Return [x, y] of the center of cell containing provided text 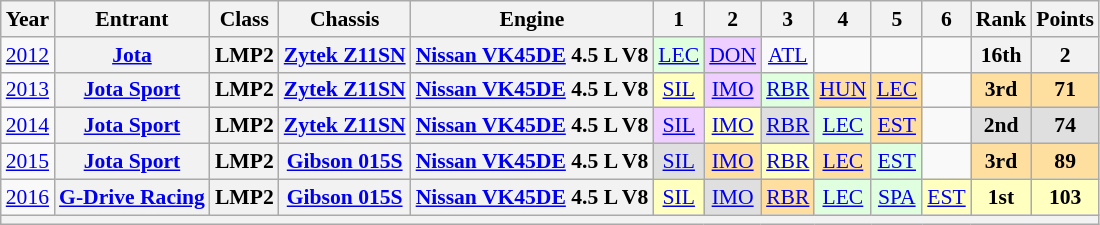
1 [678, 19]
Rank [1002, 19]
ATL [788, 55]
4 [842, 19]
2013 [28, 90]
2015 [28, 162]
DON [732, 55]
3 [788, 19]
6 [946, 19]
2014 [28, 126]
Jota [132, 55]
5 [896, 19]
89 [1065, 162]
2016 [28, 197]
Chassis [345, 19]
103 [1065, 197]
74 [1065, 126]
2nd [1002, 126]
Engine [532, 19]
Class [244, 19]
1st [1002, 197]
71 [1065, 90]
G-Drive Racing [132, 197]
16th [1002, 55]
Points [1065, 19]
2012 [28, 55]
Year [28, 19]
Entrant [132, 19]
HUN [842, 90]
SPA [896, 197]
